Detect which cell encompasses the target text, then output its [x, y] center coordinate. 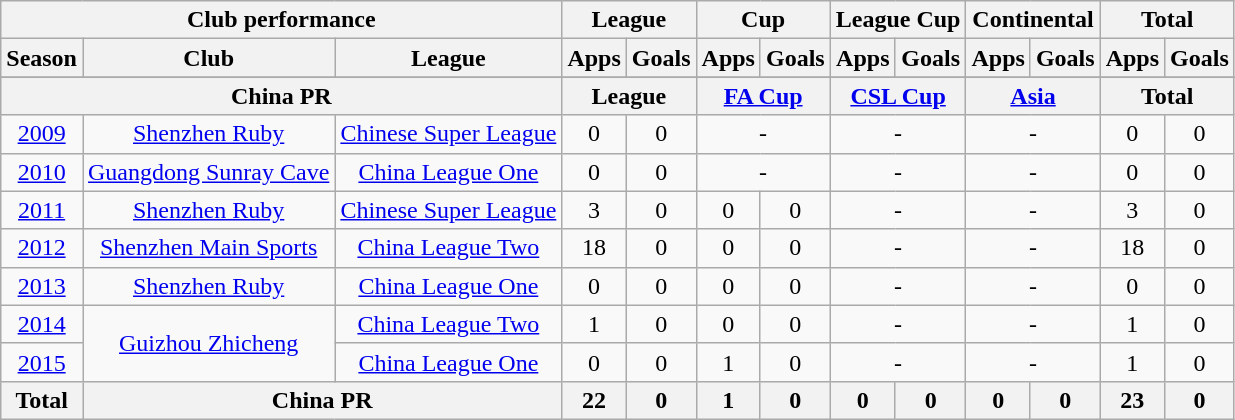
22 [594, 400]
2012 [42, 248]
Club [208, 58]
Cup [763, 20]
2011 [42, 210]
Guizhou Zhicheng [208, 343]
2014 [42, 324]
League Cup [898, 20]
CSL Cup [898, 96]
Guangdong Sunray Cave [208, 172]
FA Cup [763, 96]
2010 [42, 172]
2013 [42, 286]
2009 [42, 134]
Asia [1033, 96]
2015 [42, 362]
Club performance [282, 20]
Season [42, 58]
23 [1132, 400]
Continental [1033, 20]
Shenzhen Main Sports [208, 248]
